Output the [X, Y] coordinate of the center of the cell containing the given text.  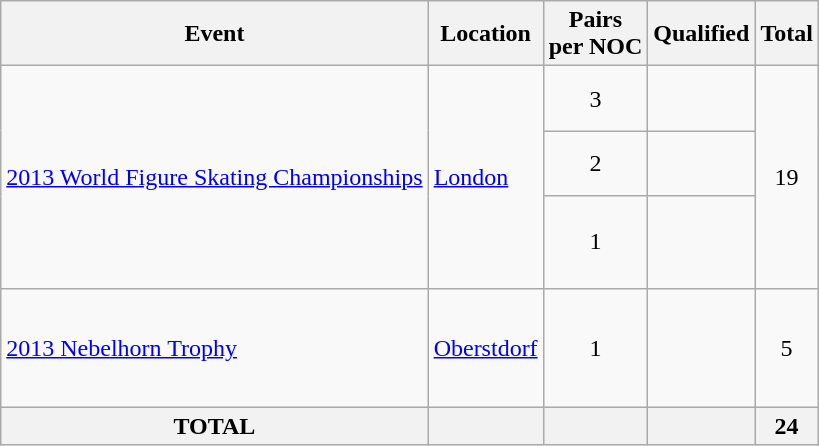
3 [596, 98]
2 [596, 164]
Total [787, 34]
19 [787, 177]
Pairs per NOC [596, 34]
London [486, 177]
Event [214, 34]
Qualified [702, 34]
Oberstdorf [486, 348]
24 [787, 426]
Location [486, 34]
2013 World Figure Skating Championships [214, 177]
5 [787, 348]
2013 Nebelhorn Trophy [214, 348]
TOTAL [214, 426]
